Extract the (X, Y) coordinate from the center of the cell holding the provided text.  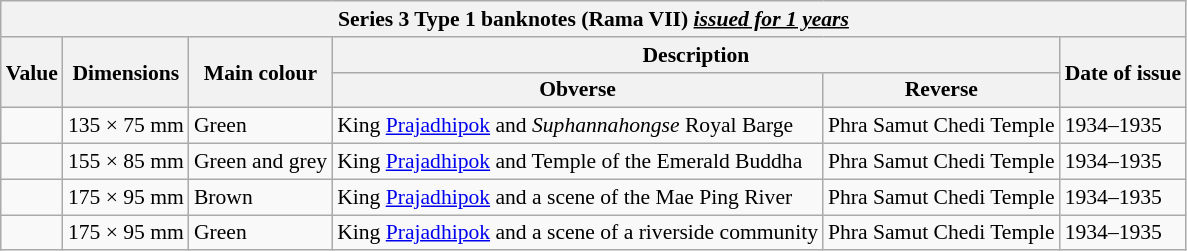
Dimensions (126, 72)
Date of issue (1123, 72)
Brown (260, 197)
Series 3 Type 1 banknotes (Rama VII) issued for 1 years (594, 19)
Description (696, 55)
Value (32, 72)
Green and grey (260, 162)
Main colour (260, 72)
King Prajadhipok and Suphannahongse Royal Barge (578, 126)
135 × 75 mm (126, 126)
King Prajadhipok and a scene of a riverside community (578, 233)
King Prajadhipok and a scene of the Mae Ping River (578, 197)
King Prajadhipok and Temple of the Emerald Buddha (578, 162)
Reverse (942, 90)
155 × 85 mm (126, 162)
Obverse (578, 90)
